Return the [X, Y] coordinate for the center point of the cell that contains the specified text.  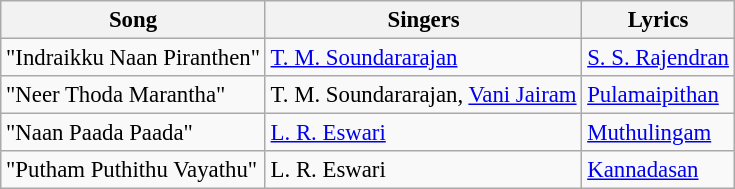
Muthulingam [658, 133]
S. S. Rajendran [658, 58]
Singers [424, 20]
Song [134, 20]
"Putham Puthithu Vayathu" [134, 170]
"Naan Paada Paada" [134, 133]
Kannadasan [658, 170]
"Neer Thoda Marantha" [134, 95]
T. M. Soundararajan, Vani Jairam [424, 95]
Lyrics [658, 20]
T. M. Soundararajan [424, 58]
Pulamaipithan [658, 95]
"Indraikku Naan Piranthen" [134, 58]
